Pinpoint the cell where the given text exists, returning its (X, Y) midpoint coordinate. 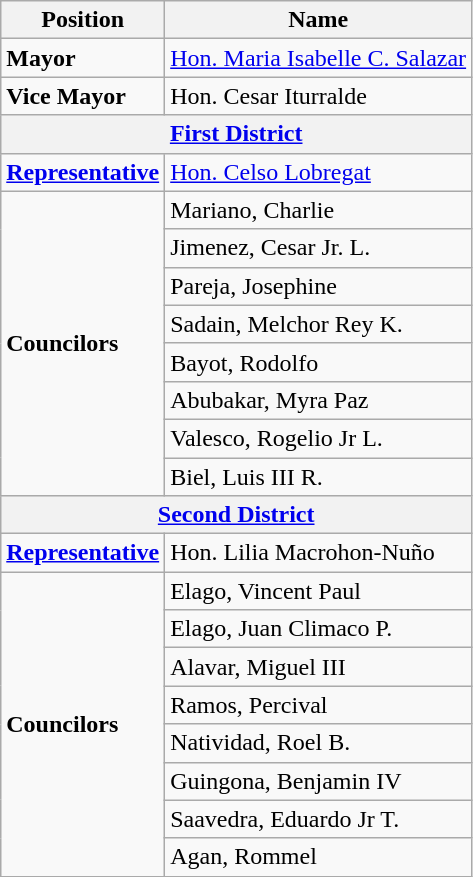
Pareja, Josephine (318, 286)
Vice Mayor (83, 96)
Hon. Cesar Iturralde (318, 96)
Hon. Lilia Macrohon-Nuño (318, 553)
Valesco, Rogelio Jr L. (318, 438)
Name (318, 20)
Hon. Celso Lobregat (318, 172)
Abubakar, Myra Paz (318, 400)
Sadain, Melchor Rey K. (318, 324)
Elago, Vincent Paul (318, 591)
Agan, Rommel (318, 857)
Jimenez, Cesar Jr. L. (318, 248)
Position (83, 20)
Natividad, Roel B. (318, 743)
Second District (236, 515)
Bayot, Rodolfo (318, 362)
Hon. Maria Isabelle C. Salazar (318, 58)
Alavar, Miguel III (318, 667)
Mayor (83, 58)
Elago, Juan Climaco P. (318, 629)
Biel, Luis III R. (318, 477)
First District (236, 134)
Ramos, Percival (318, 705)
Saavedra, Eduardo Jr T. (318, 819)
Guingona, Benjamin IV (318, 781)
Mariano, Charlie (318, 210)
